Search for the cell housing the specified text and yield its (X, Y) center coordinate. 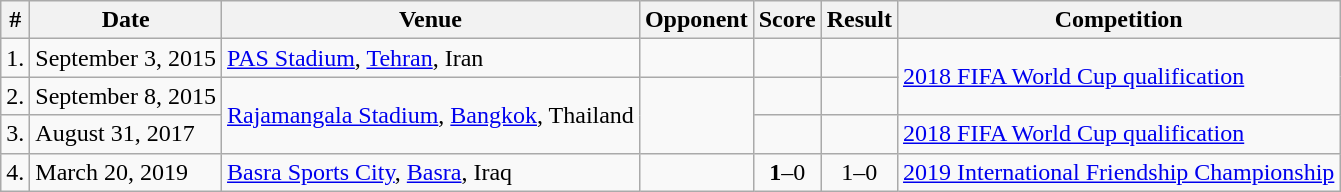
Opponent (696, 20)
PAS Stadium, Tehran, Iran (431, 58)
Date (126, 20)
# (16, 20)
September 3, 2015 (126, 58)
Basra Sports City, Basra, Iraq (431, 172)
1. (16, 58)
2. (16, 96)
August 31, 2017 (126, 134)
March 20, 2019 (126, 172)
Result (859, 20)
Score (787, 20)
Competition (1119, 20)
Venue (431, 20)
4. (16, 172)
September 8, 2015 (126, 96)
3. (16, 134)
2019 International Friendship Championship (1119, 172)
Rajamangala Stadium, Bangkok, Thailand (431, 115)
